Search for the cell housing the specified text and yield its (X, Y) center coordinate. 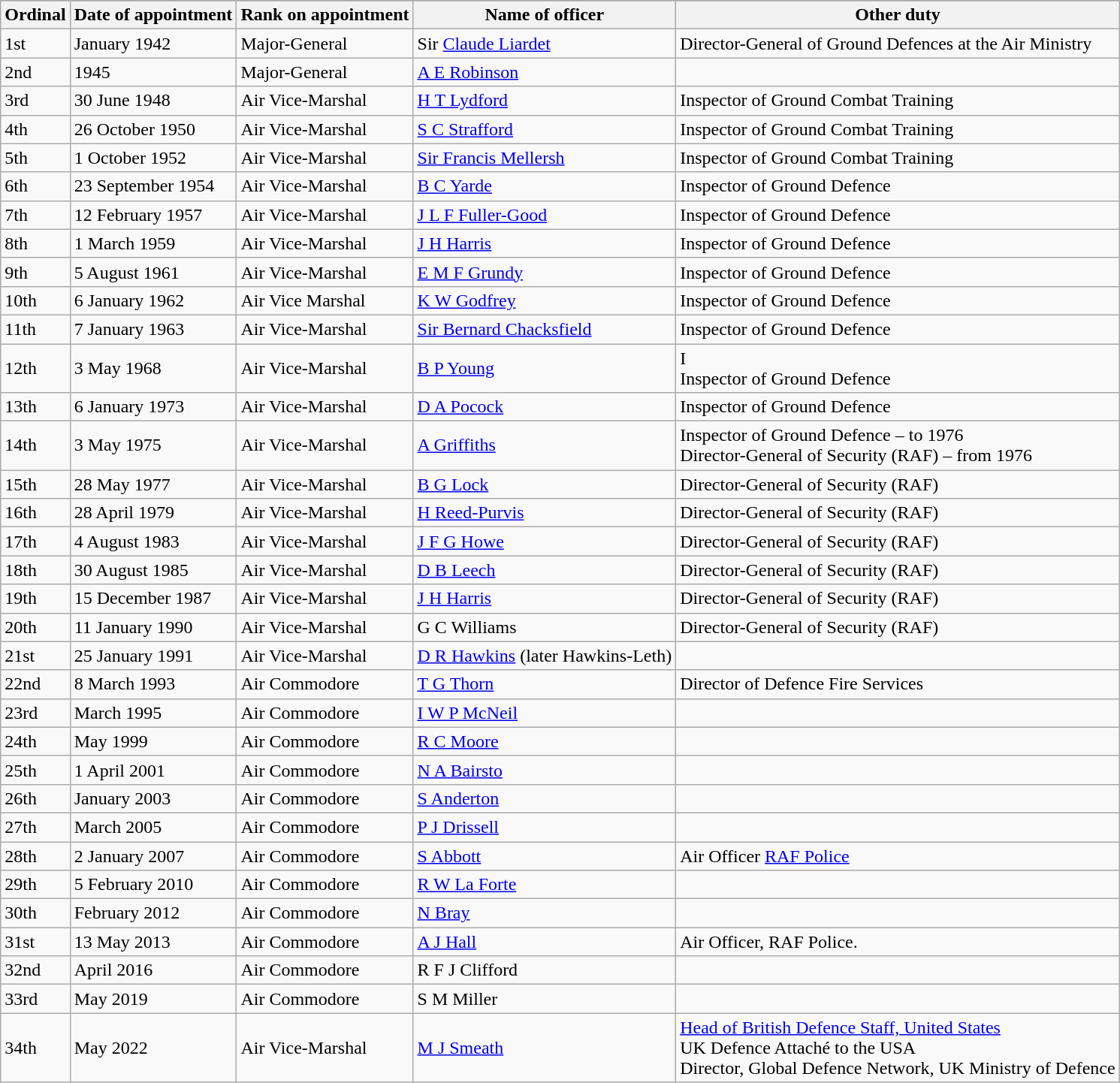
R F J Clifford (545, 970)
IInspector of Ground Defence (898, 368)
7th (35, 215)
3 May 1975 (153, 446)
Inspector of Ground Defence – to 1976Director-General of Security (RAF) – from 1976 (898, 446)
G C Williams (545, 627)
S Anderton (545, 798)
Name of officer (545, 15)
Air Officer, RAF Police. (898, 942)
B C Yarde (545, 186)
4 August 1983 (153, 541)
R W La Forte (545, 885)
H T Lydford (545, 101)
30 June 1948 (153, 101)
20th (35, 627)
8 March 1993 (153, 684)
May 2019 (153, 999)
30th (35, 913)
March 1995 (153, 713)
12th (35, 368)
33rd (35, 999)
Air Officer RAF Police (898, 855)
D A Pocock (545, 407)
25th (35, 770)
April 2016 (153, 970)
B G Lock (545, 484)
Sir Claude Liardet (545, 44)
29th (35, 885)
A Griffiths (545, 446)
N Bray (545, 913)
I W P McNeil (545, 713)
9th (35, 272)
February 2012 (153, 913)
Director of Defence Fire Services (898, 684)
14th (35, 446)
1 April 2001 (153, 770)
21st (35, 656)
M J Smeath (545, 1048)
H Reed-Purvis (545, 513)
27th (35, 827)
18th (35, 570)
A E Robinson (545, 72)
28 May 1977 (153, 484)
B P Young (545, 368)
S M Miller (545, 999)
T G Thorn (545, 684)
2nd (35, 72)
6 January 1973 (153, 407)
1945 (153, 72)
15th (35, 484)
5 August 1961 (153, 272)
R C Moore (545, 741)
Other duty (898, 15)
19th (35, 599)
6 January 1962 (153, 300)
30 August 1985 (153, 570)
1 October 1952 (153, 158)
S Abbott (545, 855)
D B Leech (545, 570)
2 January 2007 (153, 855)
16th (35, 513)
17th (35, 541)
March 2005 (153, 827)
23 September 1954 (153, 186)
31st (35, 942)
Sir Francis Mellersh (545, 158)
25 January 1991 (153, 656)
26 October 1950 (153, 129)
3rd (35, 101)
1 March 1959 (153, 243)
26th (35, 798)
J L F Fuller-Good (545, 215)
32nd (35, 970)
10th (35, 300)
13 May 2013 (153, 942)
January 1942 (153, 44)
A J Hall (545, 942)
15 December 1987 (153, 599)
Date of appointment (153, 15)
11 January 1990 (153, 627)
May 1999 (153, 741)
28 April 1979 (153, 513)
D R Hawkins (later Hawkins-Leth) (545, 656)
7 January 1963 (153, 329)
J F G Howe (545, 541)
5 February 2010 (153, 885)
5th (35, 158)
24th (35, 741)
Air Vice Marshal (325, 300)
6th (35, 186)
22nd (35, 684)
E M F Grundy (545, 272)
11th (35, 329)
P J Drissell (545, 827)
1st (35, 44)
Rank on appointment (325, 15)
N A Bairsto (545, 770)
12 February 1957 (153, 215)
Ordinal (35, 15)
Sir Bernard Chacksfield (545, 329)
May 2022 (153, 1048)
4th (35, 129)
3 May 1968 (153, 368)
K W Godfrey (545, 300)
13th (35, 407)
Head of British Defence Staff, United States UK Defence Attaché to the USA Director, Global Defence Network, UK Ministry of Defence (898, 1048)
28th (35, 855)
23rd (35, 713)
S C Strafford (545, 129)
Director-General of Ground Defences at the Air Ministry (898, 44)
8th (35, 243)
January 2003 (153, 798)
34th (35, 1048)
